Return the (X, Y) coordinate for the center point of the cell that contains the specified text.  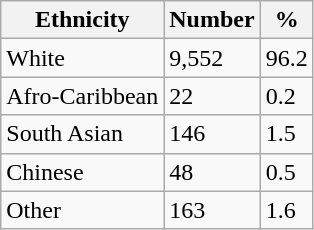
Other (82, 210)
% (286, 20)
Ethnicity (82, 20)
0.5 (286, 172)
48 (212, 172)
South Asian (82, 134)
146 (212, 134)
0.2 (286, 96)
96.2 (286, 58)
1.6 (286, 210)
Number (212, 20)
White (82, 58)
22 (212, 96)
Afro-Caribbean (82, 96)
163 (212, 210)
Chinese (82, 172)
9,552 (212, 58)
1.5 (286, 134)
